Locate the cell with the specified text and output its [X, Y] center coordinate. 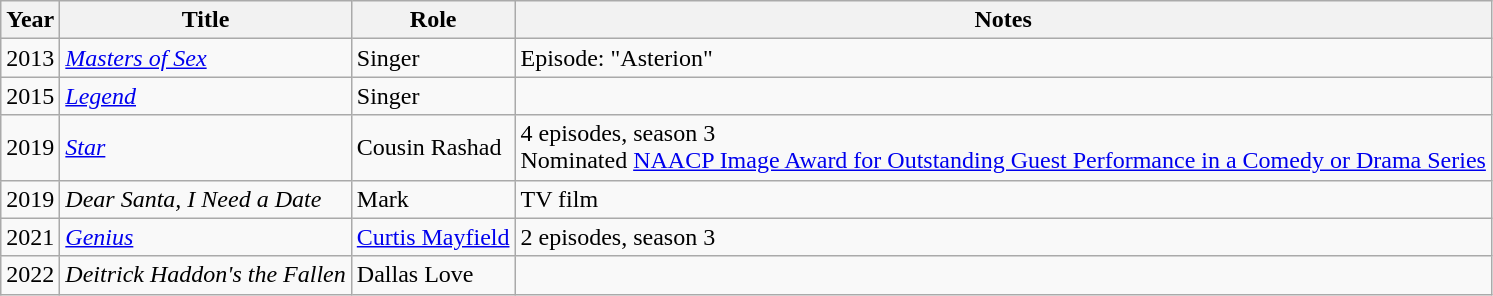
2022 [30, 275]
Legend [206, 96]
Title [206, 20]
Dallas Love [433, 275]
Cousin Rashad [433, 148]
4 episodes, season 3Nominated NAACP Image Award for Outstanding Guest Performance in a Comedy or Drama Series [1003, 148]
Year [30, 20]
2 episodes, season 3 [1003, 237]
Dear Santa, I Need a Date [206, 199]
Episode: "Asterion" [1003, 58]
Role [433, 20]
Star [206, 148]
2013 [30, 58]
Genius [206, 237]
Curtis Mayfield [433, 237]
Deitrick Haddon's the Fallen [206, 275]
Notes [1003, 20]
2015 [30, 96]
2021 [30, 237]
TV film [1003, 199]
Mark [433, 199]
Masters of Sex [206, 58]
